Pinpoint the cell where the given text exists, returning its (X, Y) midpoint coordinate. 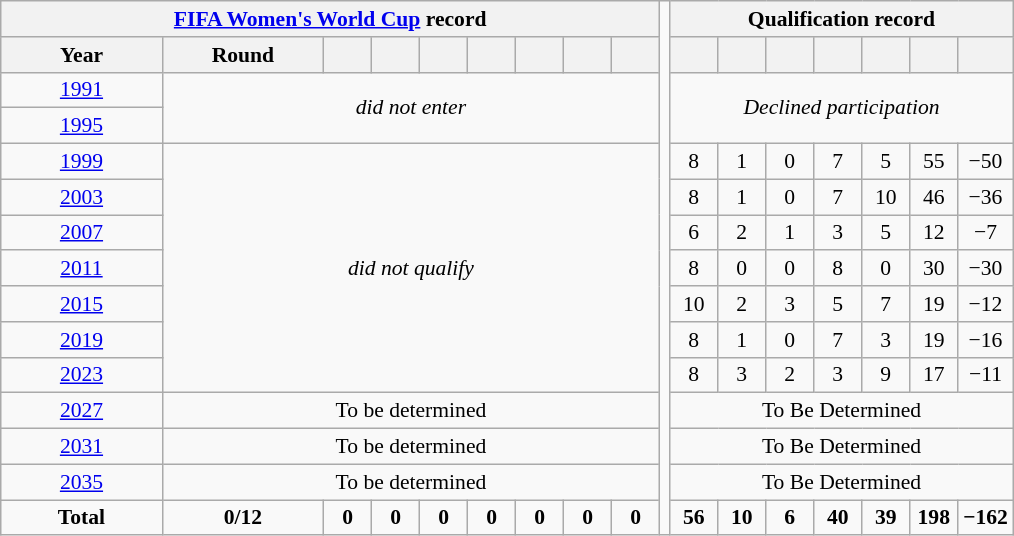
−36 (986, 197)
−50 (986, 162)
−12 (986, 304)
2023 (82, 375)
55 (934, 162)
17 (934, 375)
30 (934, 269)
−30 (986, 269)
0/12 (242, 518)
did not qualify (410, 268)
Qualification record (842, 19)
−162 (986, 518)
46 (934, 197)
2007 (82, 233)
2027 (82, 411)
2011 (82, 269)
1991 (82, 90)
2031 (82, 447)
Declined participation (842, 108)
2003 (82, 197)
56 (694, 518)
2019 (82, 340)
FIFA Women's World Cup record (330, 19)
39 (886, 518)
2015 (82, 304)
−16 (986, 340)
Total (82, 518)
did not enter (410, 108)
−7 (986, 233)
1999 (82, 162)
40 (838, 518)
−11 (986, 375)
198 (934, 518)
9 (886, 375)
Year (82, 55)
1995 (82, 126)
12 (934, 233)
Round (242, 55)
2035 (82, 482)
